Capture the cell that displays the provided text and extract its (X, Y) central coordinate. 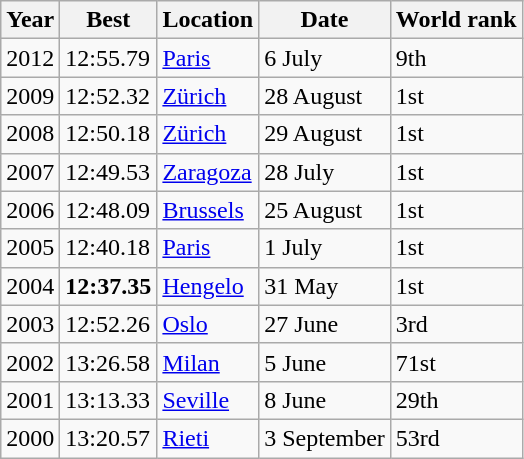
2012 (30, 58)
Seville (208, 400)
28 August (325, 96)
6 July (325, 58)
12:48.09 (108, 210)
2009 (30, 96)
5 June (325, 362)
Hengelo (208, 286)
2002 (30, 362)
Year (30, 20)
Brussels (208, 210)
Rieti (208, 438)
13:26.58 (108, 362)
2006 (30, 210)
53rd (456, 438)
29th (456, 400)
2003 (30, 324)
12:40.18 (108, 248)
12:37.35 (108, 286)
Date (325, 20)
12:52.32 (108, 96)
28 July (325, 172)
12:55.79 (108, 58)
12:52.26 (108, 324)
3rd (456, 324)
3 September (325, 438)
31 May (325, 286)
12:50.18 (108, 134)
Location (208, 20)
World rank (456, 20)
12:49.53 (108, 172)
8 June (325, 400)
27 June (325, 324)
2007 (30, 172)
2008 (30, 134)
Oslo (208, 324)
13:20.57 (108, 438)
25 August (325, 210)
2004 (30, 286)
13:13.33 (108, 400)
29 August (325, 134)
2000 (30, 438)
Milan (208, 362)
2001 (30, 400)
2005 (30, 248)
Zaragoza (208, 172)
71st (456, 362)
Best (108, 20)
9th (456, 58)
1 July (325, 248)
